Extract the (X, Y) coordinate from the center of the cell holding the provided text.  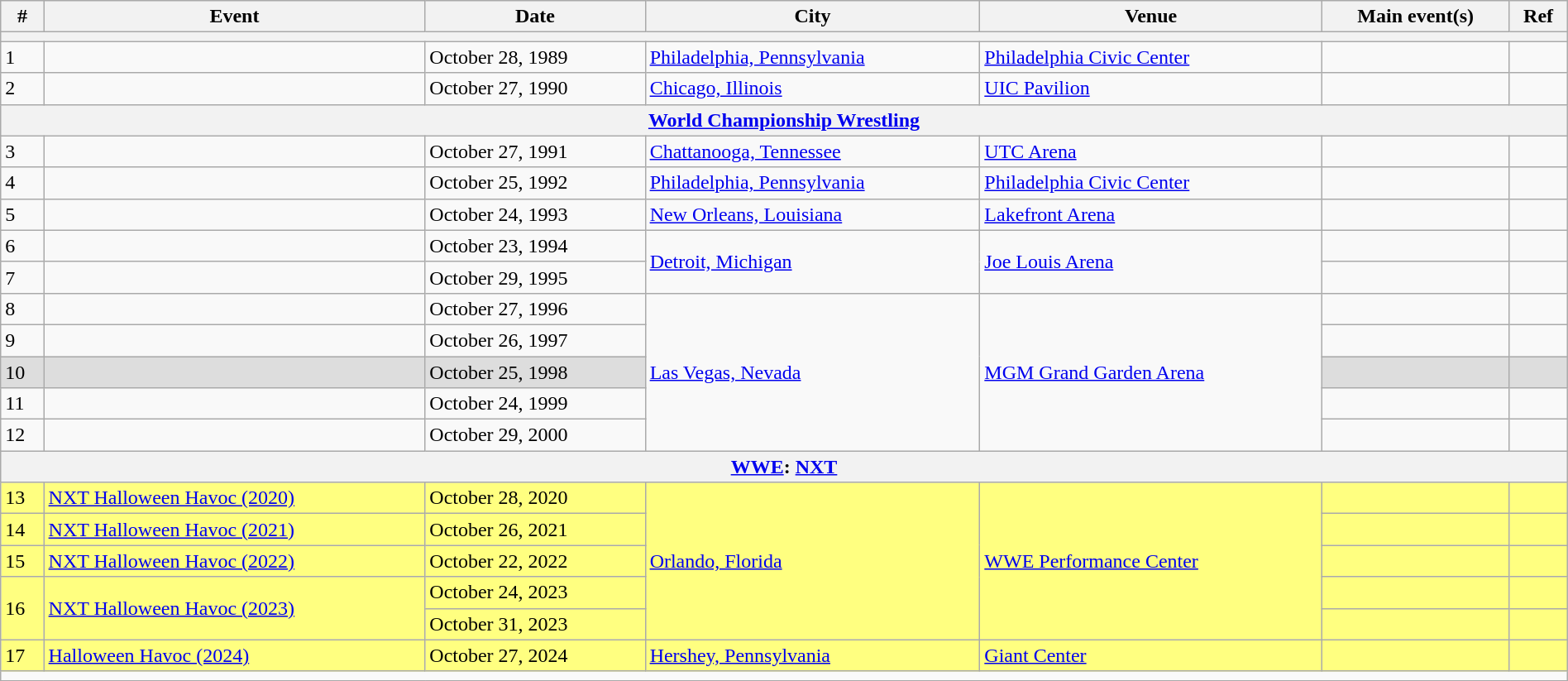
13 (22, 498)
October 29, 2000 (535, 435)
8 (22, 309)
14 (22, 530)
October 27, 1990 (535, 89)
October 24, 2023 (535, 592)
October 27, 2024 (535, 655)
October 24, 1999 (535, 404)
16 (22, 608)
Orlando, Florida (812, 561)
October 25, 1998 (535, 372)
# (22, 17)
Main event(s) (1416, 17)
NXT Halloween Havoc (2023) (235, 608)
1 (22, 57)
Halloween Havoc (2024) (235, 655)
UIC Pavilion (1151, 89)
11 (22, 404)
17 (22, 655)
October 29, 1995 (535, 277)
October 27, 1991 (535, 151)
October 25, 1992 (535, 183)
10 (22, 372)
2 (22, 89)
NXT Halloween Havoc (2020) (235, 498)
October 24, 1993 (535, 214)
October 28, 1989 (535, 57)
Joe Louis Arena (1151, 261)
New Orleans, Louisiana (812, 214)
Date (535, 17)
Hershey, Pennsylvania (812, 655)
7 (22, 277)
World Championship Wrestling (784, 120)
WWE Performance Center (1151, 561)
Venue (1151, 17)
October 26, 2021 (535, 530)
MGM Grand Garden Arena (1151, 372)
WWE: NXT (784, 467)
October 26, 1997 (535, 340)
NXT Halloween Havoc (2021) (235, 530)
4 (22, 183)
3 (22, 151)
5 (22, 214)
Las Vegas, Nevada (812, 372)
12 (22, 435)
Lakefront Arena (1151, 214)
15 (22, 561)
October 28, 2020 (535, 498)
Event (235, 17)
Detroit, Michigan (812, 261)
Chattanooga, Tennessee (812, 151)
October 22, 2022 (535, 561)
UTC Arena (1151, 151)
Giant Center (1151, 655)
October 23, 1994 (535, 246)
NXT Halloween Havoc (2022) (235, 561)
October 31, 2023 (535, 624)
Chicago, Illinois (812, 89)
Ref (1538, 17)
City (812, 17)
October 27, 1996 (535, 309)
9 (22, 340)
6 (22, 246)
